From the cell containing the given text, extract its center point as (x, y) coordinate. 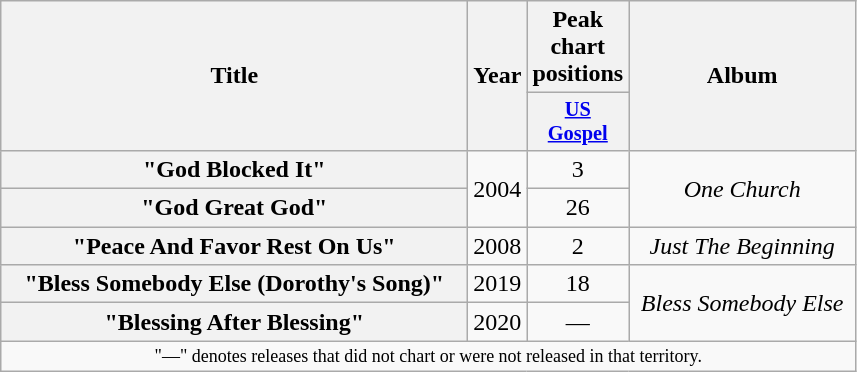
Peak chart positions (578, 47)
"God Great God" (234, 208)
USGospel (578, 122)
2004 (498, 188)
One Church (742, 188)
Bless Somebody Else (742, 303)
"Bless Somebody Else (Dorothy's Song)" (234, 284)
2020 (498, 322)
2008 (498, 246)
Title (234, 76)
"Blessing After Blessing" (234, 322)
Year (498, 76)
— (578, 322)
Just The Beginning (742, 246)
"God Blocked It" (234, 169)
2 (578, 246)
"—" denotes releases that did not chart or were not released in that territory. (428, 356)
Album (742, 76)
18 (578, 284)
"Peace And Favor Rest On Us" (234, 246)
26 (578, 208)
3 (578, 169)
2019 (498, 284)
